Search for the cell housing the specified text and yield its (X, Y) center coordinate. 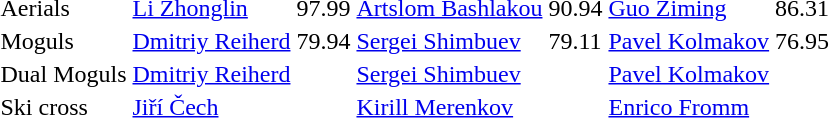
79.11 (576, 41)
79.94 (324, 41)
Pavel Kolmakov (689, 41)
